Locate the cell with the specified text and output its [x, y] center coordinate. 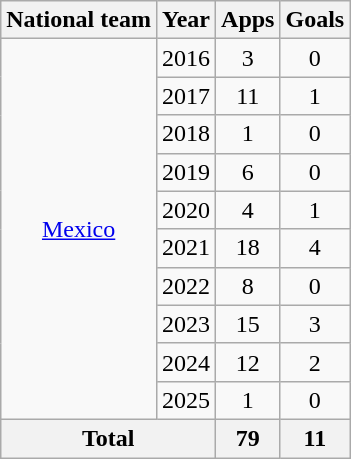
2017 [186, 96]
18 [248, 248]
12 [248, 362]
Apps [248, 20]
2022 [186, 286]
2 [315, 362]
2025 [186, 400]
Year [186, 20]
Goals [315, 20]
2019 [186, 172]
Total [108, 438]
15 [248, 324]
79 [248, 438]
Mexico [79, 230]
6 [248, 172]
2024 [186, 362]
2020 [186, 210]
2018 [186, 134]
2021 [186, 248]
2023 [186, 324]
2016 [186, 58]
National team [79, 20]
8 [248, 286]
